Return [x, y] of the center of cell containing provided text 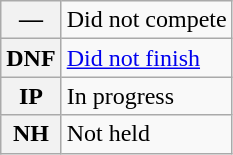
DNF [31, 58]
— [31, 20]
IP [31, 96]
Did not finish [146, 58]
In progress [146, 96]
Not held [146, 134]
NH [31, 134]
Did not compete [146, 20]
